Return (X, Y) of the center of cell containing provided text 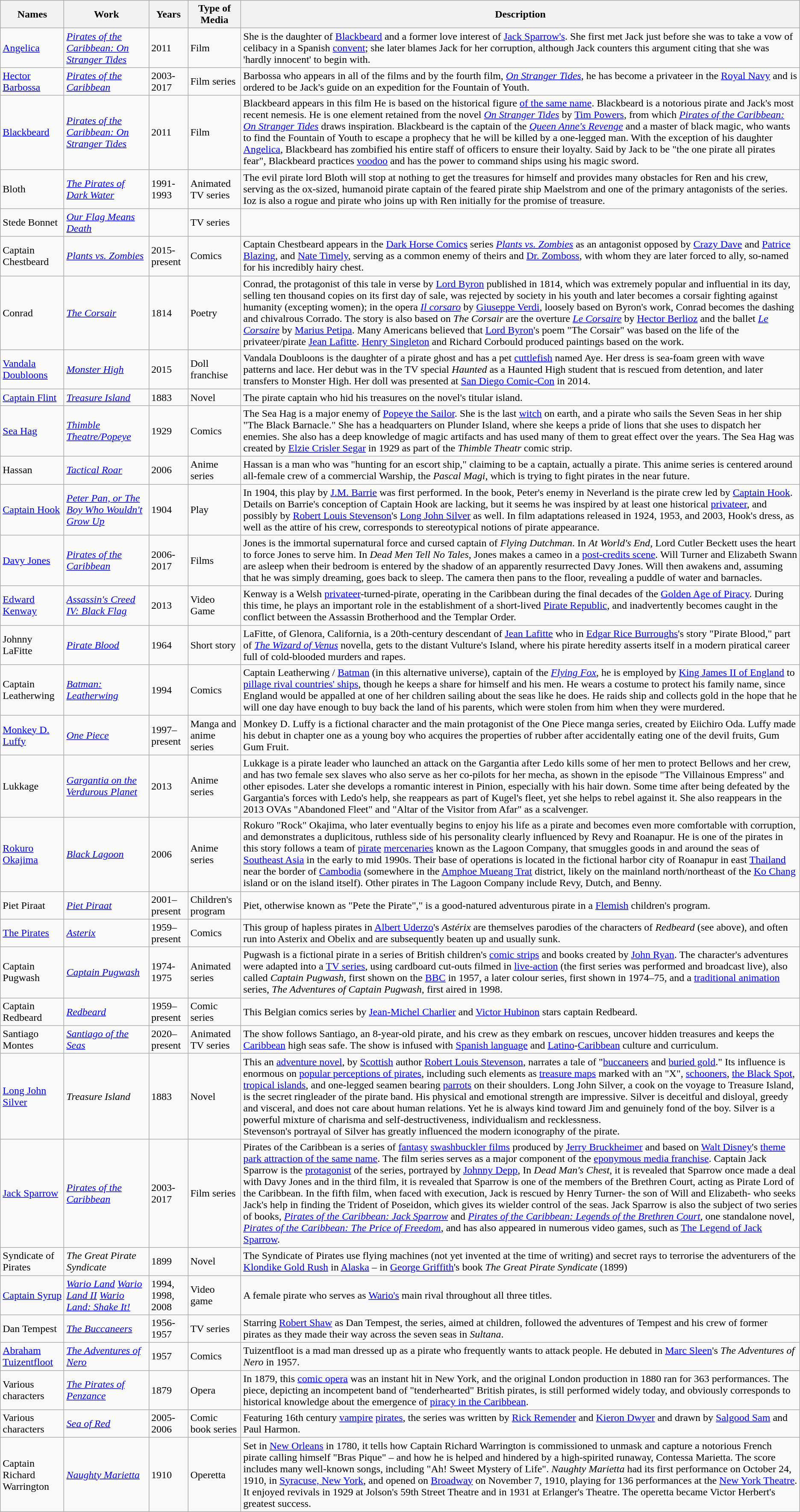
1910 (168, 1475)
Description (521, 15)
Years (168, 15)
1994, 1998, 2008 (168, 1295)
Asterix (106, 933)
1904 (168, 510)
Stede Bonnet (32, 222)
Santiago of the Seas (106, 1040)
Batman: Leatherwing (106, 690)
The Corsair (106, 313)
Video Game (215, 606)
Abraham Tuizentfloot (32, 1357)
Films (215, 561)
Names (32, 15)
Peter Pan, or The Boy Who Wouldn't Grow Up (106, 510)
1956-1957 (168, 1329)
Sea Hag (32, 431)
1929 (168, 431)
Tuizentfloot is a mad man dressed up as a pirate who frequently wants to attack people. He debuted in Marc Sleen's The Adventures of Nero in 1957. (521, 1357)
Doll franchise (215, 369)
Jack Sparrow (32, 1193)
The Pirates of Penzance (106, 1390)
Video game (215, 1295)
Wario Land Wario Land II Wario Land: Shake It! (106, 1295)
1991-1993 (168, 189)
Operetta (215, 1475)
Plants vs. Zombies (106, 256)
1957 (168, 1357)
A female pirate who serves as Wario's main rival throughout all three titles. (521, 1295)
Piet, otherwise known as "Pete the Pirate"," is a good-natured adventurous pirate in a Flemish children's program. (521, 905)
Hector Barbossa (32, 81)
Tactical Roar (106, 470)
Captain Richard Warrington (32, 1475)
Lukkage (32, 786)
Thimble Theatre/Popeye (106, 431)
Captain Redbeard (32, 1011)
1994 (168, 690)
Comic book series (215, 1424)
Edward Kenway (32, 606)
Johnny LaFitte (32, 645)
Davy Jones (32, 561)
Poetry (215, 313)
Angelica (32, 48)
Redbeard (106, 1011)
1899 (168, 1261)
The Pirates (32, 933)
1964 (168, 645)
Santiago Montes (32, 1040)
Captain Chestbeard (32, 256)
2015 (168, 369)
2015-present (168, 256)
Hassan (32, 470)
Black Lagoon (106, 854)
Type of Media (215, 15)
The Adventures of Nero (106, 1357)
Opera (215, 1390)
Captain Syrup (32, 1295)
2001–present (168, 905)
The Great Pirate Syndicate (106, 1261)
Pirate Blood (106, 645)
This Belgian comics series by Jean-Michel Charlier and Victor Hubinon stars captain Redbeard. (521, 1011)
Our Flag Means Death (106, 222)
Work (106, 15)
Play (215, 510)
Bloth (32, 189)
Naughty Marietta (106, 1475)
Syndicate of Pirates (32, 1261)
Animated series (215, 972)
2005-2006 (168, 1424)
1974-1975 (168, 972)
Short story (215, 645)
2006-2017 (168, 561)
Captain Flint (32, 397)
One Piece (106, 735)
Dan Tempest (32, 1329)
Blackbeard (32, 133)
Children's program (215, 905)
Comic series (215, 1011)
Monster High (106, 369)
Captain Hook (32, 510)
Assassin's Creed IV: Black Flag (106, 606)
The Buccaneers (106, 1329)
2020–present (168, 1040)
The Pirates of Dark Water (106, 189)
1879 (168, 1390)
1814 (168, 313)
Conrad (32, 313)
Sea of Red (106, 1424)
The pirate captain who hid his treasures on the novel's titular island. (521, 397)
Featuring 16th century vampire pirates, the series was written by Rick Remender and Kieron Dwyer and drawn by Salgood Sam and Paul Harmon. (521, 1424)
1997–present (168, 735)
Captain Leatherwing (32, 690)
Monkey D. Luffy (32, 735)
Gargantia on the Verdurous Planet (106, 786)
Manga and anime series (215, 735)
Long John Silver (32, 1096)
Vandala Doubloons (32, 369)
Rokuro Okajima (32, 854)
